Find where the given text appears and provide that cell's center as (X, Y) coordinate. 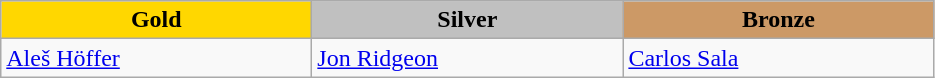
Silver (468, 20)
Gold (156, 20)
Jon Ridgeon (468, 58)
Carlos Sala (778, 58)
Bronze (778, 20)
Aleš Höffer (156, 58)
